Determine the (X, Y) coordinate at the center of the cell enclosing the given text.  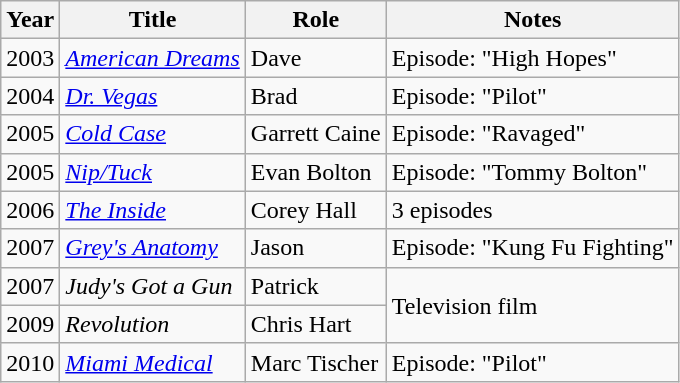
Garrett Caine (316, 134)
Nip/Tuck (152, 172)
Role (316, 20)
American Dreams (152, 58)
Television film (532, 305)
Notes (532, 20)
Cold Case (152, 134)
Brad (316, 96)
Revolution (152, 324)
2003 (30, 58)
The Inside (152, 210)
Year (30, 20)
Grey's Anatomy (152, 248)
Marc Tischer (316, 362)
Dr. Vegas (152, 96)
Judy's Got a Gun (152, 286)
Jason (316, 248)
Episode: "Kung Fu Fighting" (532, 248)
Title (152, 20)
Patrick (316, 286)
3 episodes (532, 210)
2004 (30, 96)
Episode: "Tommy Bolton" (532, 172)
2006 (30, 210)
2009 (30, 324)
Evan Bolton (316, 172)
Corey Hall (316, 210)
Chris Hart (316, 324)
Episode: "Ravaged" (532, 134)
Episode: "High Hopes" (532, 58)
Dave (316, 58)
Miami Medical (152, 362)
2010 (30, 362)
